Identify which cell holds the provided text, then report its (x, y) central coordinate. 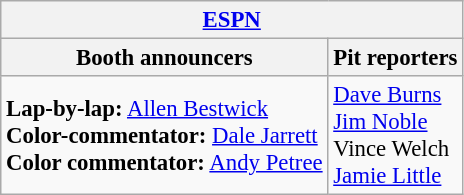
Booth announcers (164, 58)
Lap-by-lap: Allen BestwickColor-commentator: Dale JarrettColor commentator: Andy Petree (164, 136)
Pit reporters (396, 58)
ESPN (232, 20)
Dave BurnsJim NobleVince WelchJamie Little (396, 136)
